Scan for the cell matching the given text and deliver its (x, y) coordinate at center. 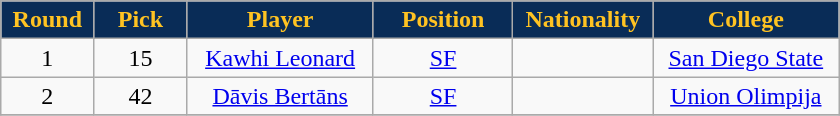
Pick (140, 20)
San Diego State (746, 58)
Kawhi Leonard (280, 58)
Dāvis Bertāns (280, 96)
2 (48, 96)
15 (140, 58)
Position (443, 20)
Nationality (583, 20)
Round (48, 20)
Union Olimpija (746, 96)
42 (140, 96)
College (746, 20)
Player (280, 20)
1 (48, 58)
